Capture the cell that displays the provided text and extract its (x, y) central coordinate. 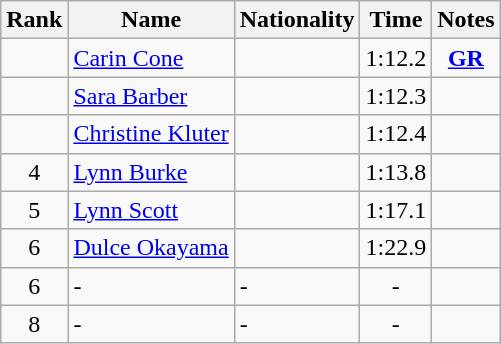
Christine Kluter (151, 134)
GR (466, 58)
Rank (34, 20)
1:12.2 (396, 58)
Name (151, 20)
Lynn Burke (151, 172)
1:22.9 (396, 248)
1:12.3 (396, 96)
Sara Barber (151, 96)
1:12.4 (396, 134)
Notes (466, 20)
4 (34, 172)
1:13.8 (396, 172)
Dulce Okayama (151, 248)
Carin Cone (151, 58)
5 (34, 210)
Nationality (297, 20)
1:17.1 (396, 210)
Time (396, 20)
8 (34, 324)
Lynn Scott (151, 210)
